Pinpoint the cell where the given text exists, returning its (x, y) midpoint coordinate. 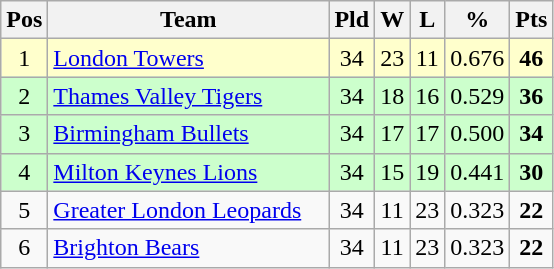
19 (428, 172)
0.441 (478, 172)
Pos (24, 20)
Team (188, 20)
Birmingham Bullets (188, 134)
4 (24, 172)
Greater London Leopards (188, 210)
36 (532, 96)
0.529 (478, 96)
London Towers (188, 58)
Brighton Bears (188, 248)
15 (392, 172)
46 (532, 58)
% (478, 20)
16 (428, 96)
Pld (352, 20)
5 (24, 210)
3 (24, 134)
6 (24, 248)
1 (24, 58)
Thames Valley Tigers (188, 96)
Pts (532, 20)
18 (392, 96)
30 (532, 172)
0.676 (478, 58)
Milton Keynes Lions (188, 172)
0.500 (478, 134)
W (392, 20)
L (428, 20)
2 (24, 96)
